Provide the [X, Y] coordinate of the cell's center where the given text is located.  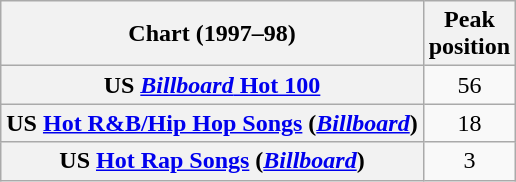
56 [469, 85]
Peakposition [469, 34]
US Hot Rap Songs (Billboard) [212, 161]
US Billboard Hot 100 [212, 85]
Chart (1997–98) [212, 34]
18 [469, 123]
3 [469, 161]
US Hot R&B/Hip Hop Songs (Billboard) [212, 123]
